Determine the (X, Y) coordinate at the center of the cell enclosing the given text.  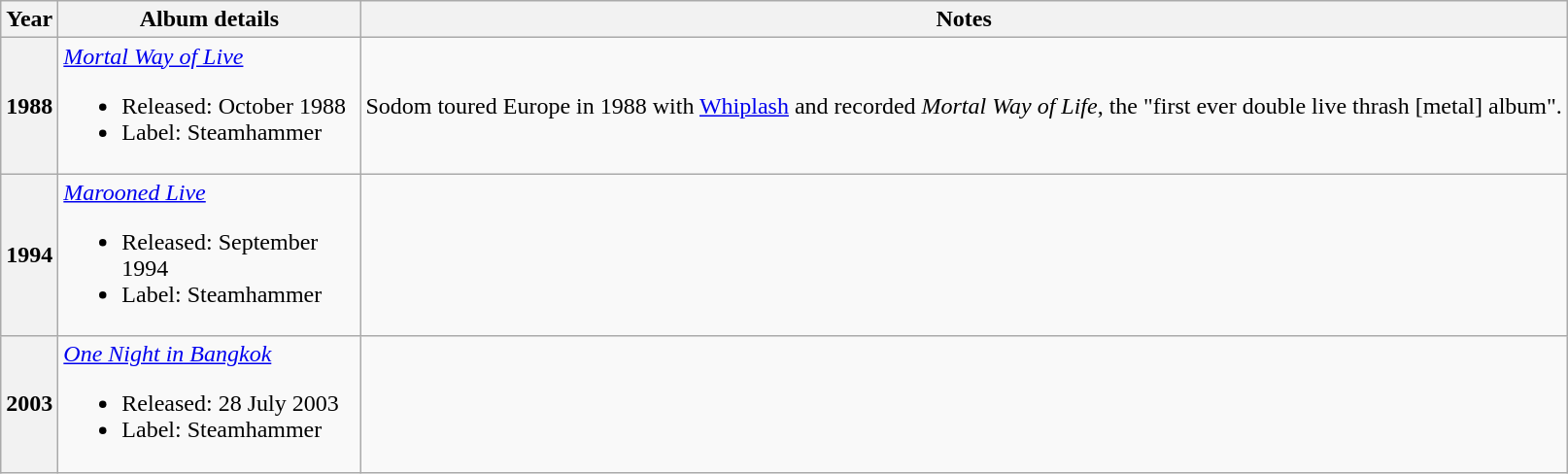
Notes (964, 19)
2003 (29, 404)
Mortal Way of LiveReleased: October 1988Label: Steamhammer (210, 106)
1994 (29, 254)
Album details (210, 19)
Sodom toured Europe in 1988 with Whiplash and recorded Mortal Way of Life, the "first ever double live thrash [metal] album". (964, 106)
One Night in BangkokReleased: 28 July 2003Label: Steamhammer (210, 404)
1988 (29, 106)
Marooned LiveReleased: September 1994Label: Steamhammer (210, 254)
Year (29, 19)
